Capture the cell that displays the provided text and extract its (X, Y) central coordinate. 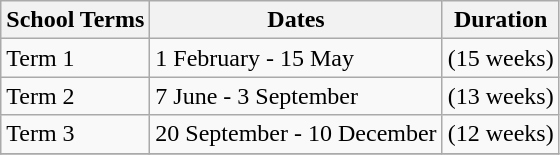
(15 weeks) (500, 58)
School Terms (76, 20)
Dates (296, 20)
1 February - 15 May (296, 58)
Term 1 (76, 58)
(13 weeks) (500, 96)
7 June - 3 September (296, 96)
(12 weeks) (500, 134)
Duration (500, 20)
20 September - 10 December (296, 134)
Term 3 (76, 134)
Term 2 (76, 96)
